Find where the given text appears and provide that cell's center as [X, Y] coordinate. 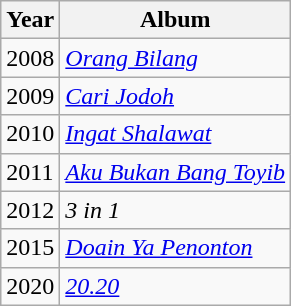
20.20 [176, 286]
Year [30, 20]
Orang Bilang [176, 58]
Ingat Shalawat [176, 134]
Cari Jodoh [176, 96]
3 in 1 [176, 210]
2020 [30, 286]
2009 [30, 96]
2010 [30, 134]
2008 [30, 58]
2012 [30, 210]
Album [176, 20]
Aku Bukan Bang Toyib [176, 172]
Doain Ya Penonton [176, 248]
2011 [30, 172]
2015 [30, 248]
